Return [x, y] of the center of cell containing provided text 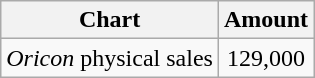
Oricon physical sales [110, 58]
129,000 [266, 58]
Chart [110, 20]
Amount [266, 20]
